Pinpoint the cell where the given text exists, returning its [X, Y] midpoint coordinate. 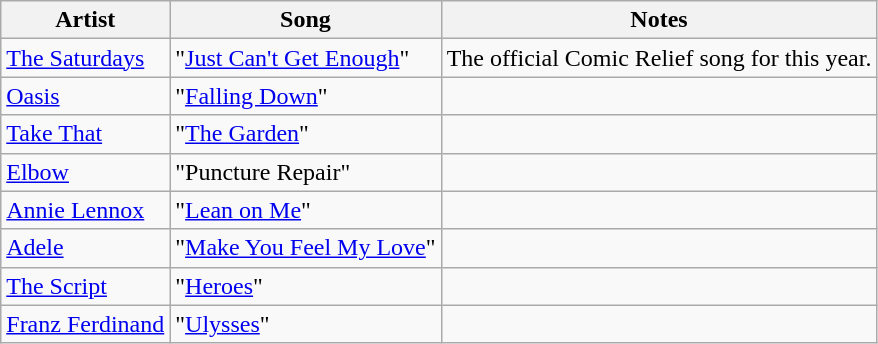
"Just Can't Get Enough" [306, 58]
Franz Ferdinand [86, 324]
Annie Lennox [86, 210]
Elbow [86, 172]
The Script [86, 286]
"Make You Feel My Love" [306, 248]
Song [306, 20]
"Heroes" [306, 286]
"Falling Down" [306, 96]
The Saturdays [86, 58]
The official Comic Relief song for this year. [659, 58]
"The Garden" [306, 134]
Take That [86, 134]
Notes [659, 20]
Artist [86, 20]
"Ulysses" [306, 324]
Adele [86, 248]
"Puncture Repair" [306, 172]
"Lean on Me" [306, 210]
Oasis [86, 96]
